Scan for the cell matching the given text and deliver its (X, Y) coordinate at center. 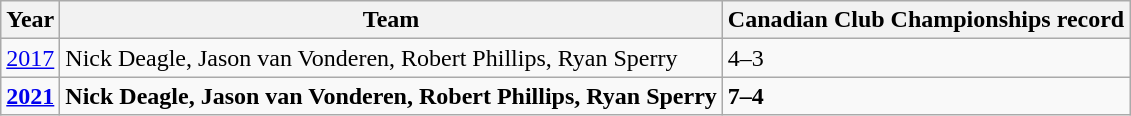
Canadian Club Championships record (926, 20)
Year (30, 20)
2017 (30, 58)
Team (392, 20)
7–4 (926, 96)
2021 (30, 96)
4–3 (926, 58)
